Capture the cell that displays the provided text and extract its [x, y] central coordinate. 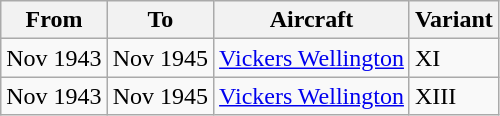
XI [454, 58]
Aircraft [312, 20]
From [54, 20]
Variant [454, 20]
To [160, 20]
XIII [454, 96]
